Scan for the cell matching the given text and deliver its [X, Y] coordinate at center. 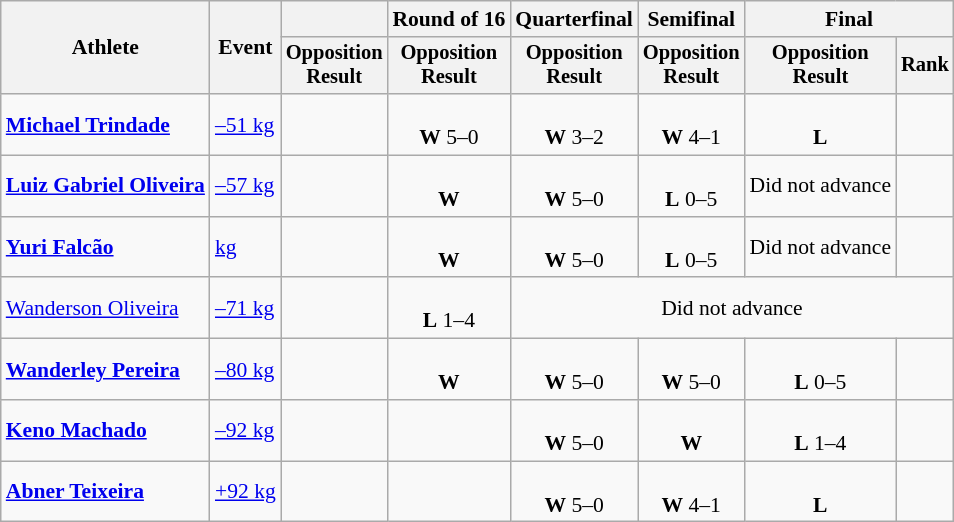
–92 kg [246, 430]
Keno Machado [106, 430]
Round of 16 [448, 19]
Final [850, 19]
Rank [925, 66]
Michael Trindade [106, 124]
Abner Teixeira [106, 492]
Event [246, 48]
Quarterfinal [574, 19]
kg [246, 248]
–80 kg [246, 370]
Luiz Gabriel Oliveira [106, 186]
Wanderley Pereira [106, 370]
–57 kg [246, 186]
Wanderson Oliveira [106, 308]
Yuri Falcão [106, 248]
Athlete [106, 48]
+92 kg [246, 492]
W 3–2 [574, 124]
Semifinal [692, 19]
–51 kg [246, 124]
–71 kg [246, 308]
